From the cell containing the given text, extract its center point as [X, Y] coordinate. 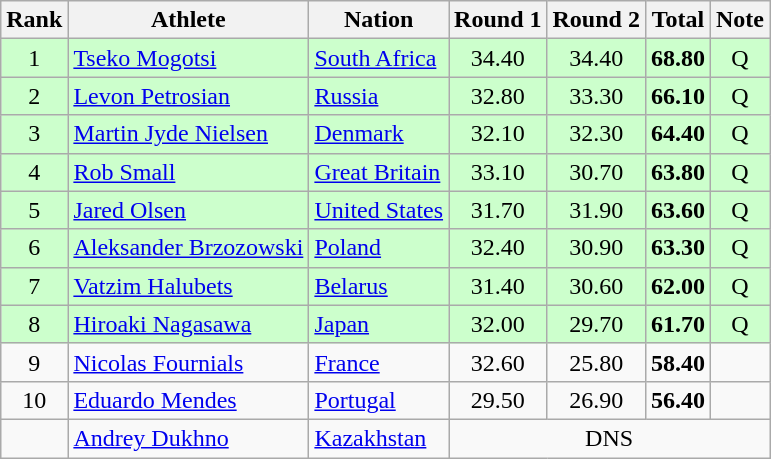
United States [379, 210]
Round 1 [498, 20]
30.90 [596, 248]
Aleksander Brzozowski [188, 248]
31.40 [498, 286]
Denmark [379, 134]
1 [34, 58]
Athlete [188, 20]
Great Britain [379, 172]
32.40 [498, 248]
2 [34, 96]
Russia [379, 96]
Portugal [379, 400]
58.40 [678, 362]
Note [740, 20]
29.50 [498, 400]
Levon Petrosian [188, 96]
Japan [379, 324]
Round 2 [596, 20]
33.10 [498, 172]
3 [34, 134]
Vatzim Halubets [188, 286]
Belarus [379, 286]
Jared Olsen [188, 210]
61.70 [678, 324]
30.70 [596, 172]
32.60 [498, 362]
32.00 [498, 324]
32.30 [596, 134]
63.60 [678, 210]
Nicolas Fournials [188, 362]
9 [34, 362]
32.80 [498, 96]
31.70 [498, 210]
7 [34, 286]
68.80 [678, 58]
Andrey Dukhno [188, 438]
62.00 [678, 286]
Hiroaki Nagasawa [188, 324]
Rob Small [188, 172]
56.40 [678, 400]
29.70 [596, 324]
63.30 [678, 248]
33.30 [596, 96]
6 [34, 248]
8 [34, 324]
63.80 [678, 172]
DNS [610, 438]
Rank [34, 20]
10 [34, 400]
25.80 [596, 362]
31.90 [596, 210]
32.10 [498, 134]
Total [678, 20]
64.40 [678, 134]
66.10 [678, 96]
4 [34, 172]
5 [34, 210]
Martin Jyde Nielsen [188, 134]
South Africa [379, 58]
France [379, 362]
Poland [379, 248]
26.90 [596, 400]
Tseko Mogotsi [188, 58]
Eduardo Mendes [188, 400]
30.60 [596, 286]
Nation [379, 20]
Kazakhstan [379, 438]
